Pinpoint the cell where the given text exists, returning its (X, Y) midpoint coordinate. 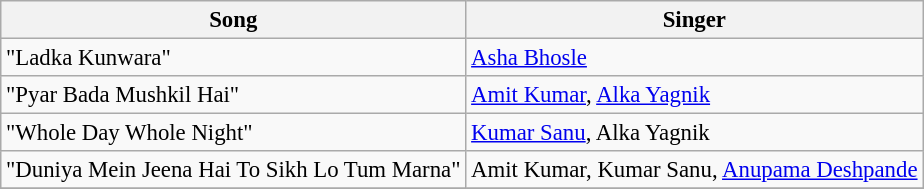
Asha Bhosle (694, 58)
Kumar Sanu, Alka Yagnik (694, 133)
Song (234, 20)
Singer (694, 20)
Amit Kumar, Kumar Sanu, Anupama Deshpande (694, 170)
Amit Kumar, Alka Yagnik (694, 95)
"Pyar Bada Mushkil Hai" (234, 95)
"Ladka Kunwara" (234, 58)
"Whole Day Whole Night" (234, 133)
"Duniya Mein Jeena Hai To Sikh Lo Tum Marna" (234, 170)
